Find where the given text appears and provide that cell's center as [X, Y] coordinate. 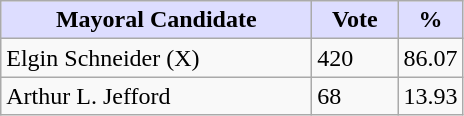
Mayoral Candidate [156, 20]
86.07 [430, 58]
Vote [355, 20]
Arthur L. Jefford [156, 96]
% [430, 20]
420 [355, 58]
13.93 [430, 96]
Elgin Schneider (X) [156, 58]
68 [355, 96]
